Locate the cell with the specified text and output its (X, Y) center coordinate. 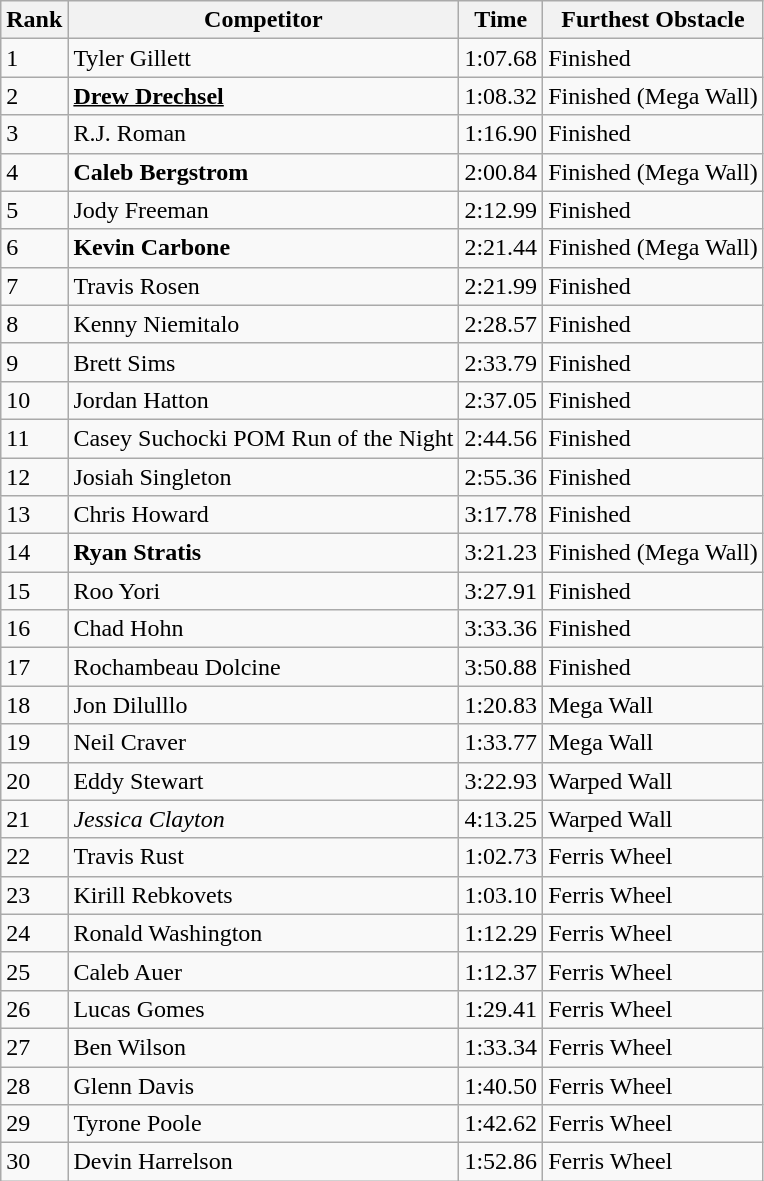
8 (34, 324)
3:27.91 (501, 591)
Caleb Auer (264, 971)
1:52.86 (501, 1162)
3:21.23 (501, 553)
1:02.73 (501, 857)
27 (34, 1047)
Roo Yori (264, 591)
10 (34, 400)
Caleb Bergstrom (264, 172)
7 (34, 286)
Tyrone Poole (264, 1124)
Travis Rosen (264, 286)
2:55.36 (501, 477)
1:03.10 (501, 895)
Eddy Stewart (264, 781)
4 (34, 172)
2:37.05 (501, 400)
Drew Drechsel (264, 96)
2:21.44 (501, 248)
2:28.57 (501, 324)
13 (34, 515)
Devin Harrelson (264, 1162)
Competitor (264, 20)
21 (34, 819)
3:50.88 (501, 667)
2:44.56 (501, 438)
1:40.50 (501, 1085)
Jordan Hatton (264, 400)
1:16.90 (501, 134)
1:12.29 (501, 933)
4:13.25 (501, 819)
Jody Freeman (264, 210)
15 (34, 591)
1 (34, 58)
Kirill Rebkovets (264, 895)
Kenny Niemitalo (264, 324)
Chris Howard (264, 515)
5 (34, 210)
22 (34, 857)
17 (34, 667)
1:33.77 (501, 743)
2:00.84 (501, 172)
16 (34, 629)
Furthest Obstacle (654, 20)
3:22.93 (501, 781)
14 (34, 553)
23 (34, 895)
24 (34, 933)
2 (34, 96)
2:12.99 (501, 210)
Casey Suchocki POM Run of the Night (264, 438)
Travis Rust (264, 857)
Glenn Davis (264, 1085)
1:08.32 (501, 96)
Josiah Singleton (264, 477)
20 (34, 781)
1:29.41 (501, 1009)
26 (34, 1009)
Rank (34, 20)
Ronald Washington (264, 933)
3:33.36 (501, 629)
3 (34, 134)
6 (34, 248)
Chad Hohn (264, 629)
12 (34, 477)
1:20.83 (501, 705)
9 (34, 362)
Ben Wilson (264, 1047)
Tyler Gillett (264, 58)
1:12.37 (501, 971)
30 (34, 1162)
Time (501, 20)
Neil Craver (264, 743)
25 (34, 971)
28 (34, 1085)
11 (34, 438)
Jessica Clayton (264, 819)
Kevin Carbone (264, 248)
Jon Dilulllo (264, 705)
1:42.62 (501, 1124)
1:33.34 (501, 1047)
29 (34, 1124)
R.J. Roman (264, 134)
2:21.99 (501, 286)
Rochambeau Dolcine (264, 667)
Lucas Gomes (264, 1009)
Brett Sims (264, 362)
19 (34, 743)
Ryan Stratis (264, 553)
3:17.78 (501, 515)
1:07.68 (501, 58)
18 (34, 705)
2:33.79 (501, 362)
